Scan for the cell matching the given text and deliver its [X, Y] coordinate at center. 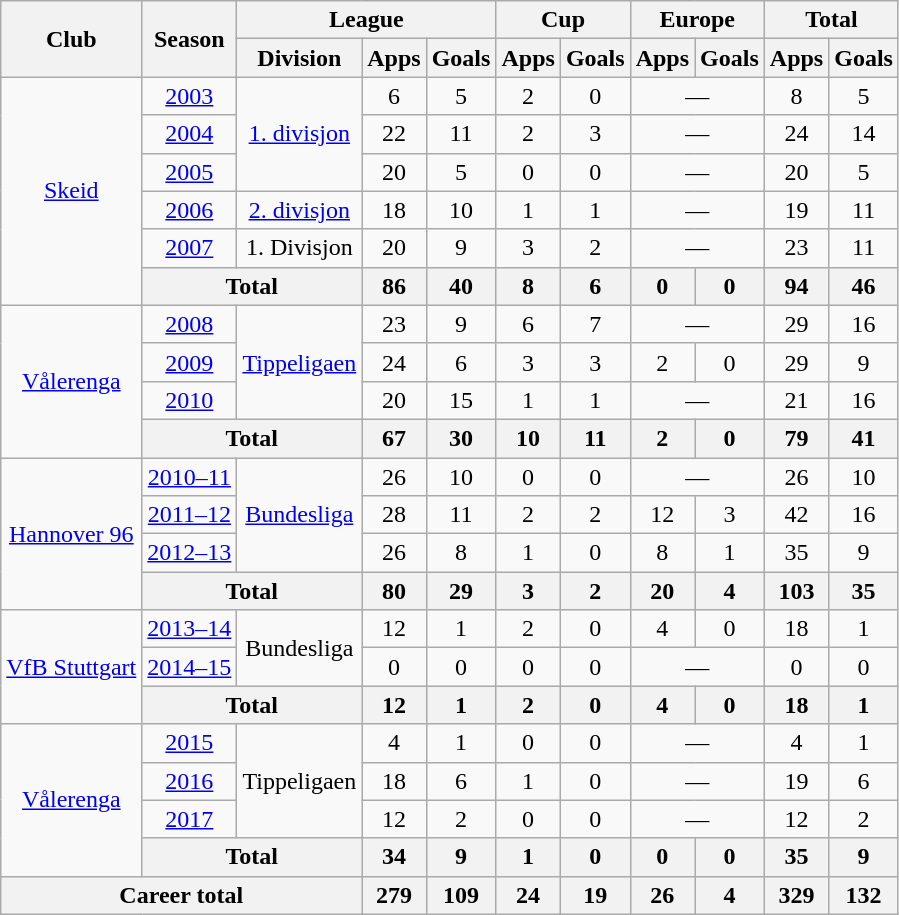
21 [796, 400]
Skeid [72, 191]
Division [300, 58]
94 [796, 286]
2015 [190, 743]
2007 [190, 248]
Season [190, 39]
2017 [190, 819]
109 [461, 895]
2016 [190, 781]
46 [864, 286]
Europe [697, 20]
2006 [190, 210]
VfB Stuttgart [72, 667]
2009 [190, 362]
329 [796, 895]
Hannover 96 [72, 534]
2010–11 [190, 477]
28 [394, 515]
2008 [190, 324]
14 [864, 134]
2011–12 [190, 515]
League [366, 20]
Club [72, 39]
Cup [563, 20]
40 [461, 286]
15 [461, 400]
41 [864, 438]
7 [595, 324]
2. divisjon [300, 210]
2013–14 [190, 629]
2003 [190, 96]
2010 [190, 400]
2005 [190, 172]
2014–15 [190, 667]
86 [394, 286]
30 [461, 438]
1. divisjon [300, 134]
2004 [190, 134]
34 [394, 857]
Career total [182, 895]
80 [394, 591]
67 [394, 438]
103 [796, 591]
42 [796, 515]
79 [796, 438]
2012–13 [190, 553]
22 [394, 134]
1. Divisjon [300, 248]
132 [864, 895]
279 [394, 895]
